Extract the (X, Y) coordinate from the center of the cell holding the provided text.  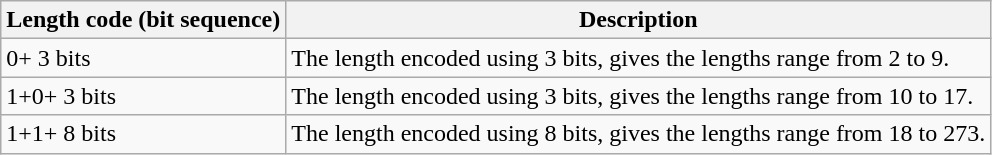
1+0+ 3 bits (144, 96)
The length encoded using 3 bits, gives the lengths range from 10 to 17. (638, 96)
The length encoded using 8 bits, gives the lengths range from 18 to 273. (638, 134)
Description (638, 20)
Length code (bit sequence) (144, 20)
The length encoded using 3 bits, gives the lengths range from 2 to 9. (638, 58)
0+ 3 bits (144, 58)
1+1+ 8 bits (144, 134)
